Return [X, Y] of the center of cell containing provided text 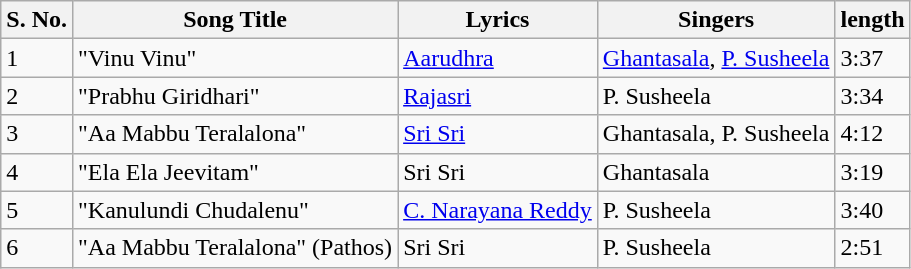
2 [37, 96]
"Aa Mabbu Teralalona" (Pathos) [234, 248]
5 [37, 210]
3:40 [872, 210]
"Kanulundi Chudalenu" [234, 210]
"Ela Ela Jeevitam" [234, 172]
Lyrics [498, 20]
1 [37, 58]
"Aa Mabbu Teralalona" [234, 134]
4:12 [872, 134]
C. Narayana Reddy [498, 210]
Rajasri [498, 96]
3:34 [872, 96]
2:51 [872, 248]
S. No. [37, 20]
3 [37, 134]
Aarudhra [498, 58]
3:37 [872, 58]
Song Title [234, 20]
6 [37, 248]
Singers [716, 20]
Ghantasala [716, 172]
3:19 [872, 172]
"Vinu Vinu" [234, 58]
length [872, 20]
4 [37, 172]
"Prabhu Giridhari" [234, 96]
